Return (x, y) of the center of cell containing provided text 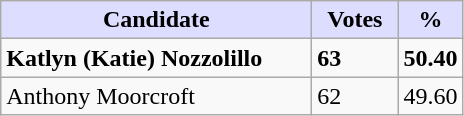
% (430, 20)
Anthony Moorcroft (156, 96)
Votes (355, 20)
63 (355, 58)
50.40 (430, 58)
62 (355, 96)
Katlyn (Katie) Nozzolillo (156, 58)
49.60 (430, 96)
Candidate (156, 20)
